Locate the cell with the specified text and output its (X, Y) center coordinate. 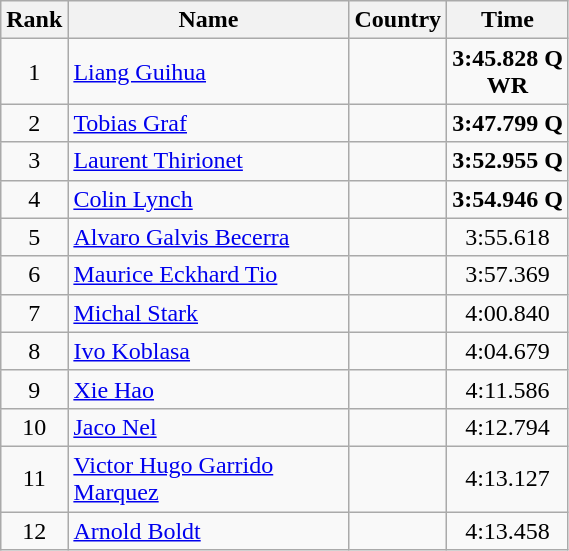
2 (34, 123)
3:52.955 Q (508, 161)
4:13.127 (508, 478)
Time (508, 20)
3:55.618 (508, 237)
Laurent Thirionet (208, 161)
Country (398, 20)
4:12.794 (508, 427)
3 (34, 161)
Rank (34, 20)
10 (34, 427)
9 (34, 389)
12 (34, 531)
Liang Guihua (208, 72)
Michal Stark (208, 313)
Xie Hao (208, 389)
7 (34, 313)
4:00.840 (508, 313)
8 (34, 351)
4:04.679 (508, 351)
Alvaro Galvis Becerra (208, 237)
Jaco Nel (208, 427)
Victor Hugo Garrido Marquez (208, 478)
3:57.369 (508, 275)
Ivo Koblasa (208, 351)
4:11.586 (508, 389)
3:45.828 Q WR (508, 72)
Maurice Eckhard Tio (208, 275)
6 (34, 275)
3:54.946 Q (508, 199)
4 (34, 199)
1 (34, 72)
Arnold Boldt (208, 531)
Colin Lynch (208, 199)
Name (208, 20)
11 (34, 478)
Tobias Graf (208, 123)
3:47.799 Q (508, 123)
5 (34, 237)
4:13.458 (508, 531)
